Detect which cell encompasses the target text, then output its [x, y] center coordinate. 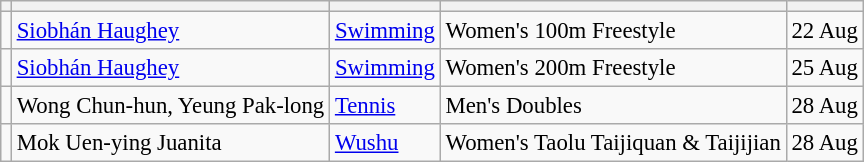
Women's 100m Freestyle [613, 31]
Men's Doubles [613, 106]
22 Aug [824, 31]
Tennis [386, 106]
Wong Chun-hun, Yeung Pak-long [170, 106]
25 Aug [824, 68]
Women's 200m Freestyle [613, 68]
Wushu [386, 143]
Mok Uen-ying Juanita [170, 143]
Women's Taolu Taijiquan & Taijijian [613, 143]
